Find where the given text appears and provide that cell's center as (X, Y) coordinate. 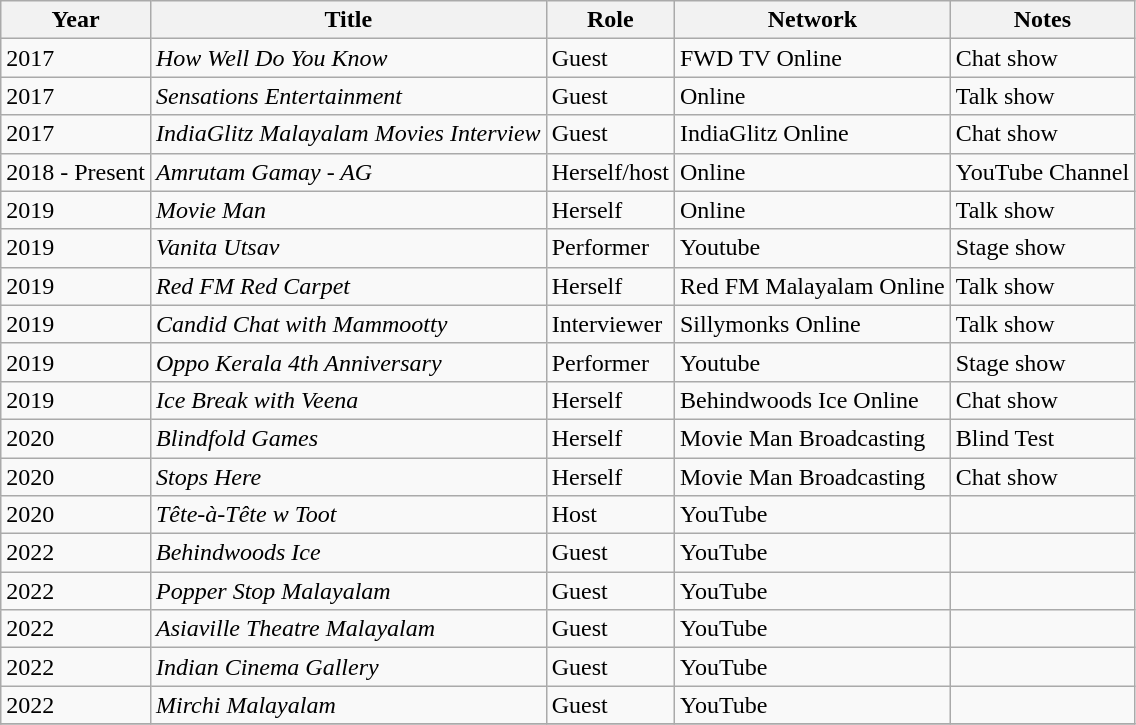
Ice Break with Veena (348, 400)
Network (812, 20)
IndiaGlitz Malayalam Movies Interview (348, 134)
Movie Man (348, 210)
Oppo Kerala 4th Anniversary (348, 362)
Popper Stop Malayalam (348, 591)
Herself/host (610, 172)
Sensations Entertainment (348, 96)
Amrutam Gamay - AG (348, 172)
Behindwoods Ice Online (812, 400)
Red FM Red Carpet (348, 286)
Mirchi Malayalam (348, 705)
Red FM Malayalam Online (812, 286)
FWD TV Online (812, 58)
Tête-à-Tête w Toot (348, 515)
Behindwoods Ice (348, 553)
YouTube Channel (1042, 172)
IndiaGlitz Online (812, 134)
Sillymonks Online (812, 324)
Title (348, 20)
2018 - Present (76, 172)
Indian Cinema Gallery (348, 667)
Interviewer (610, 324)
Role (610, 20)
Blindfold Games (348, 438)
Host (610, 515)
Candid Chat with Mammootty (348, 324)
Notes (1042, 20)
Asiaville Theatre Malayalam (348, 629)
Blind Test (1042, 438)
Year (76, 20)
How Well Do You Know (348, 58)
Stops Here (348, 477)
Vanita Utsav (348, 248)
